Identify which cell holds the provided text, then report its (x, y) central coordinate. 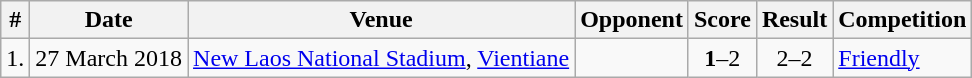
27 March 2018 (109, 58)
Venue (382, 20)
Friendly (902, 58)
# (16, 20)
1. (16, 58)
New Laos National Stadium, Vientiane (382, 58)
Opponent (632, 20)
Competition (902, 20)
2–2 (794, 58)
Result (794, 20)
1–2 (722, 58)
Date (109, 20)
Score (722, 20)
